From the cell containing the given text, extract its center point as (X, Y) coordinate. 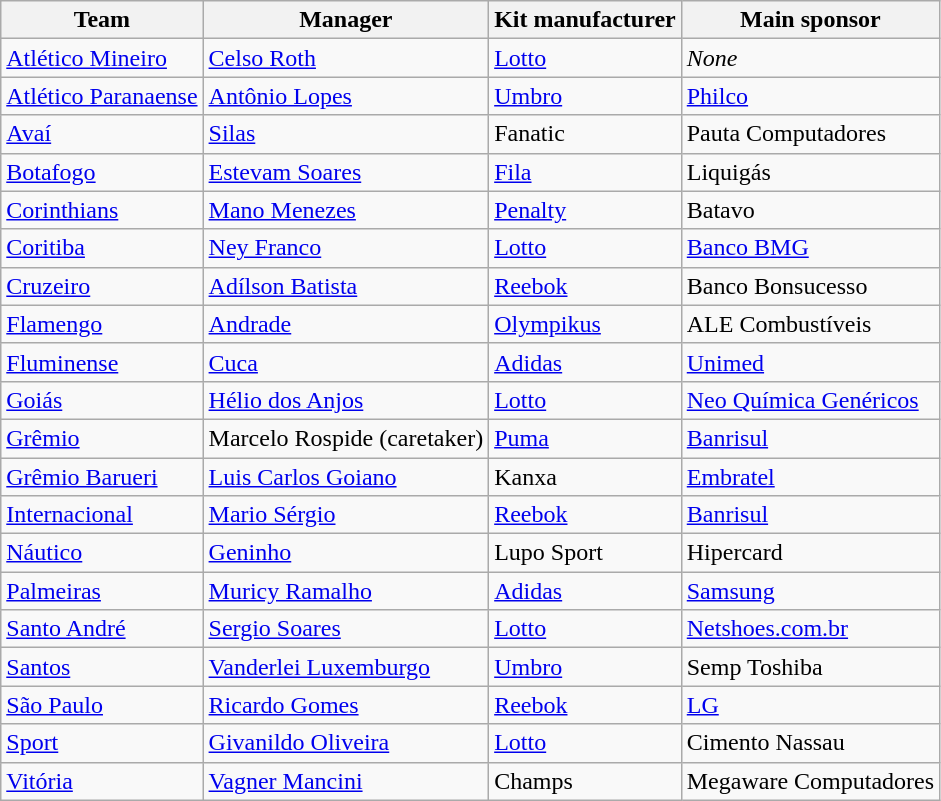
ALE Combustíveis (810, 324)
Kit manufacturer (586, 20)
Team (102, 20)
Goiás (102, 400)
Corinthians (102, 210)
Manager (346, 20)
Luis Carlos Goiano (346, 477)
Náutico (102, 553)
Liquigás (810, 172)
Muricy Ramalho (346, 591)
Unimed (810, 362)
Hipercard (810, 553)
Atlético Mineiro (102, 58)
Samsung (810, 591)
Fila (586, 172)
Pauta Computadores (810, 134)
Coritiba (102, 248)
Sport (102, 743)
Internacional (102, 515)
Netshoes.com.br (810, 629)
Mario Sérgio (346, 515)
Santo André (102, 629)
Grêmio Barueri (102, 477)
Andrade (346, 324)
Geninho (346, 553)
Cruzeiro (102, 286)
Vanderlei Luxemburgo (346, 667)
Neo Química Genéricos (810, 400)
Kanxa (586, 477)
Marcelo Rospide (caretaker) (346, 438)
Hélio dos Anjos (346, 400)
Mano Menezes (346, 210)
Grêmio (102, 438)
Lupo Sport (586, 553)
Embratel (810, 477)
Estevam Soares (346, 172)
Santos (102, 667)
Main sponsor (810, 20)
Palmeiras (102, 591)
Vitória (102, 781)
Batavo (810, 210)
Vagner Mancini (346, 781)
Ricardo Gomes (346, 705)
Celso Roth (346, 58)
Cuca (346, 362)
Avaí (102, 134)
Antônio Lopes (346, 96)
Flamengo (102, 324)
None (810, 58)
Fluminense (102, 362)
Silas (346, 134)
Atlético Paranaense (102, 96)
Givanildo Oliveira (346, 743)
Fanatic (586, 134)
Ney Franco (346, 248)
Olympikus (586, 324)
Banco Bonsucesso (810, 286)
Megaware Computadores (810, 781)
LG (810, 705)
Botafogo (102, 172)
Banco BMG (810, 248)
Adílson Batista (346, 286)
Philco (810, 96)
Semp Toshiba (810, 667)
Puma (586, 438)
Sergio Soares (346, 629)
Penalty (586, 210)
Champs (586, 781)
São Paulo (102, 705)
Cimento Nassau (810, 743)
